Capture the cell that displays the provided text and extract its [X, Y] central coordinate. 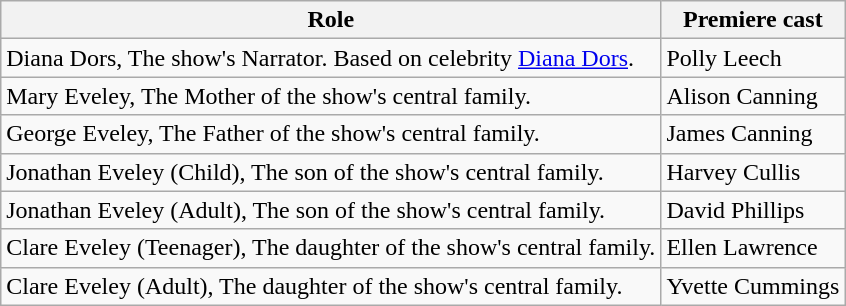
Clare Eveley (Teenager), The daughter of the show's central family. [331, 248]
Diana Dors, The show's Narrator. Based on celebrity Diana Dors. [331, 58]
Polly Leech [753, 58]
Premiere cast [753, 20]
Role [331, 20]
Clare Eveley (Adult), The daughter of the show's central family. [331, 286]
Ellen Lawrence [753, 248]
Jonathan Eveley (Child), The son of the show's central family. [331, 172]
Alison Canning [753, 96]
Jonathan Eveley (Adult), The son of the show's central family. [331, 210]
George Eveley, The Father of the show's central family. [331, 134]
David Phillips [753, 210]
Mary Eveley, The Mother of the show's central family. [331, 96]
Yvette Cummings [753, 286]
James Canning [753, 134]
Harvey Cullis [753, 172]
